Output the [x, y] coordinate of the center of the cell containing the given text.  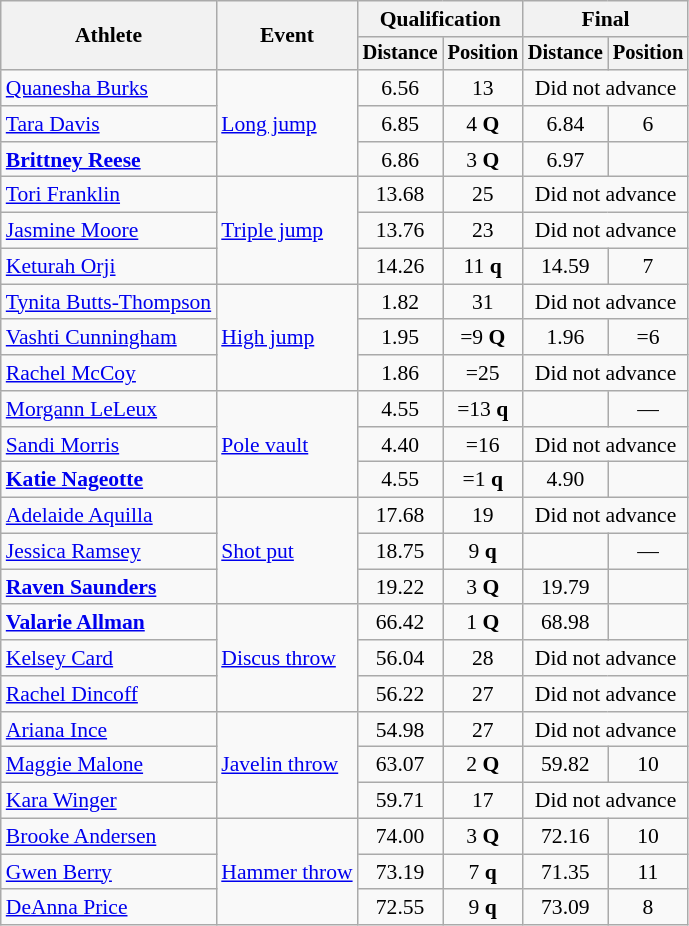
Tori Franklin [108, 195]
6 [648, 124]
Sandi Morris [108, 445]
11 [648, 872]
Raven Saunders [108, 587]
Event [286, 36]
17 [483, 801]
71.35 [566, 872]
25 [483, 195]
6.56 [400, 88]
Qualification [440, 19]
High jump [286, 338]
=9 Q [483, 338]
Gwen Berry [108, 872]
56.04 [400, 658]
2 Q [483, 765]
7 [648, 267]
6.97 [566, 160]
13.76 [400, 231]
Quanesha Burks [108, 88]
DeAnna Price [108, 908]
63.07 [400, 765]
59.71 [400, 801]
Shot put [286, 552]
13 [483, 88]
=16 [483, 445]
Triple jump [286, 230]
18.75 [400, 552]
56.22 [400, 694]
19 [483, 516]
Jessica Ramsey [108, 552]
Long jump [286, 124]
54.98 [400, 730]
1.95 [400, 338]
11 q [483, 267]
4.40 [400, 445]
72.16 [566, 837]
Brooke Andersen [108, 837]
68.98 [566, 623]
Tara Davis [108, 124]
Maggie Malone [108, 765]
6.86 [400, 160]
Morgann LeLeux [108, 409]
66.42 [400, 623]
59.82 [566, 765]
Final [606, 19]
28 [483, 658]
6.85 [400, 124]
14.59 [566, 267]
14.26 [400, 267]
Katie Nageotte [108, 480]
4 Q [483, 124]
Kelsey Card [108, 658]
Ariana Ince [108, 730]
8 [648, 908]
Kara Winger [108, 801]
Rachel Dincoff [108, 694]
=6 [648, 338]
Vashti Cunningham [108, 338]
1.96 [566, 338]
1.86 [400, 373]
Jasmine Moore [108, 231]
=13 q [483, 409]
Discus throw [286, 658]
1 Q [483, 623]
Hammer throw [286, 872]
19.79 [566, 587]
13.68 [400, 195]
Adelaide Aquilla [108, 516]
=1 q [483, 480]
4.90 [566, 480]
19.22 [400, 587]
Brittney Reese [108, 160]
7 q [483, 872]
73.19 [400, 872]
6.84 [566, 124]
17.68 [400, 516]
Athlete [108, 36]
73.09 [566, 908]
Tynita Butts-Thompson [108, 302]
Valarie Allman [108, 623]
31 [483, 302]
=25 [483, 373]
Pole vault [286, 444]
23 [483, 231]
74.00 [400, 837]
Rachel McCoy [108, 373]
Keturah Orji [108, 267]
1.82 [400, 302]
72.55 [400, 908]
Javelin throw [286, 766]
